Determine the [X, Y] coordinate at the center of the cell enclosing the given text.  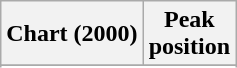
Chart (2000) [72, 34]
Peak position [189, 34]
